From the cell containing the given text, extract its center point as [x, y] coordinate. 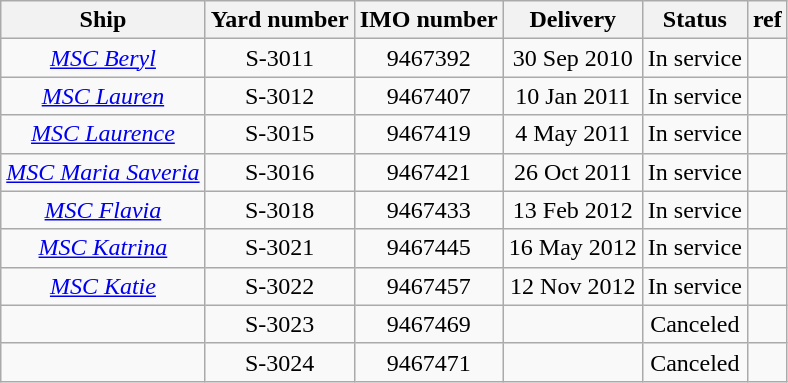
S-3018 [280, 210]
S-3021 [280, 248]
Ship [103, 20]
Yard number [280, 20]
MSC Flavia [103, 210]
9467469 [428, 324]
12 Nov 2012 [572, 286]
10 Jan 2011 [572, 96]
16 May 2012 [572, 248]
26 Oct 2011 [572, 172]
S-3015 [280, 134]
MSC Maria Saveria [103, 172]
IMO number [428, 20]
30 Sep 2010 [572, 58]
4 May 2011 [572, 134]
MSC Katrina [103, 248]
MSC Lauren [103, 96]
S-3016 [280, 172]
S-3022 [280, 286]
S-3011 [280, 58]
MSC Beryl [103, 58]
9467471 [428, 362]
9467433 [428, 210]
MSC Laurence [103, 134]
Status [694, 20]
S-3024 [280, 362]
9467457 [428, 286]
9467445 [428, 248]
MSC Katie [103, 286]
9467407 [428, 96]
9467421 [428, 172]
9467392 [428, 58]
S-3012 [280, 96]
S-3023 [280, 324]
Delivery [572, 20]
13 Feb 2012 [572, 210]
ref [767, 20]
9467419 [428, 134]
